Search for the cell housing the specified text and yield its [x, y] center coordinate. 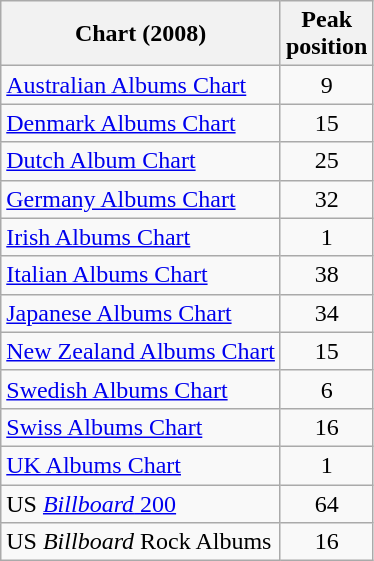
Denmark Albums Chart [141, 123]
Dutch Album Chart [141, 161]
US Billboard Rock Albums [141, 542]
64 [326, 503]
34 [326, 313]
Australian Albums Chart [141, 85]
9 [326, 85]
6 [326, 389]
US Billboard 200 [141, 503]
Italian Albums Chart [141, 275]
Germany Albums Chart [141, 199]
Irish Albums Chart [141, 237]
Japanese Albums Chart [141, 313]
UK Albums Chart [141, 465]
38 [326, 275]
32 [326, 199]
25 [326, 161]
Chart (2008) [141, 34]
Peakposition [326, 34]
Swiss Albums Chart [141, 427]
New Zealand Albums Chart [141, 351]
Swedish Albums Chart [141, 389]
